From the cell containing the given text, extract its center point as [X, Y] coordinate. 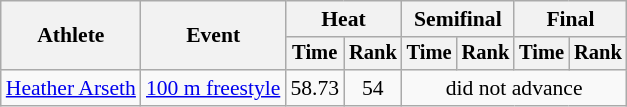
did not advance [514, 88]
Athlete [71, 36]
Semifinal [458, 19]
Event [213, 36]
Heather Arseth [71, 88]
100 m freestyle [213, 88]
Final [570, 19]
54 [373, 88]
Heat [343, 19]
58.73 [314, 88]
